Search for the cell housing the specified text and yield its (x, y) center coordinate. 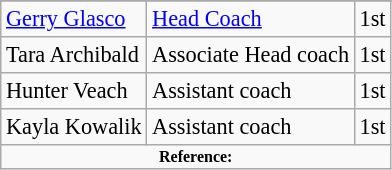
Head Coach (250, 19)
Tara Archibald (74, 55)
Gerry Glasco (74, 19)
Reference: (196, 156)
Associate Head coach (250, 55)
Hunter Veach (74, 90)
Kayla Kowalik (74, 126)
